Locate the cell with the specified text and output its (X, Y) center coordinate. 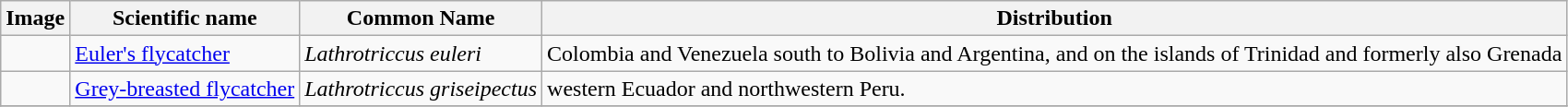
Euler's flycatcher (184, 53)
Image (35, 18)
Colombia and Venezuela south to Bolivia and Argentina, and on the islands of Trinidad and formerly also Grenada (1055, 53)
western Ecuador and northwestern Peru. (1055, 89)
Grey-breasted flycatcher (184, 89)
Lathrotriccus euleri (421, 53)
Scientific name (184, 18)
Lathrotriccus griseipectus (421, 89)
Distribution (1055, 18)
Common Name (421, 18)
